Detect which cell encompasses the target text, then output its (x, y) center coordinate. 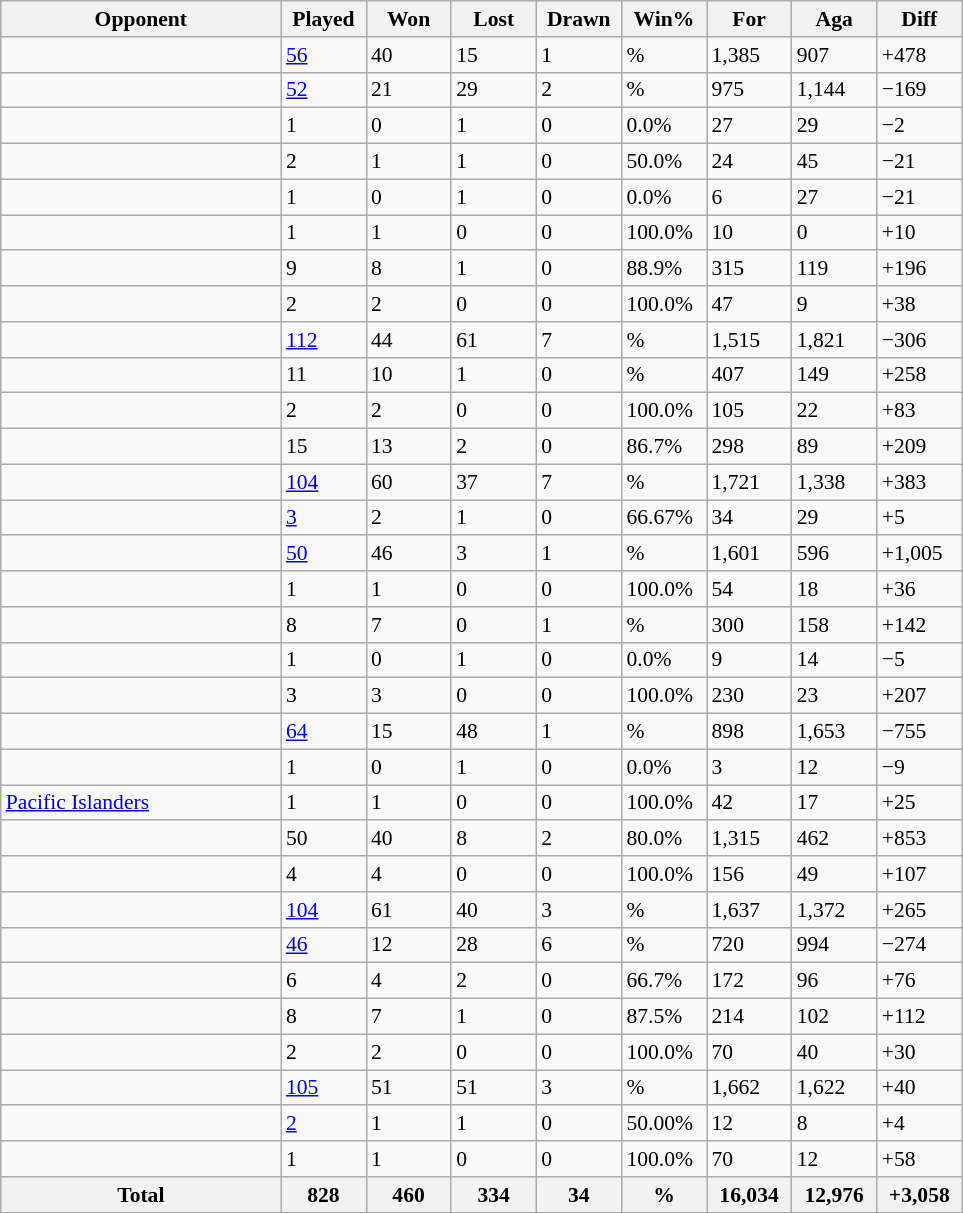
1,372 (834, 910)
60 (408, 482)
230 (748, 696)
18 (834, 589)
14 (834, 660)
+207 (920, 696)
+40 (920, 1088)
50.00% (664, 1124)
334 (494, 1195)
12,976 (834, 1195)
13 (408, 447)
22 (834, 411)
119 (834, 269)
407 (748, 375)
907 (834, 55)
1,721 (748, 482)
47 (748, 304)
−5 (920, 660)
−169 (920, 90)
+58 (920, 1159)
+142 (920, 625)
54 (748, 589)
16,034 (748, 1195)
11 (324, 375)
17 (834, 803)
Pacific Islanders (141, 803)
+209 (920, 447)
+1,005 (920, 554)
21 (408, 90)
300 (748, 625)
149 (834, 375)
1,653 (834, 732)
23 (834, 696)
Diff (920, 19)
+112 (920, 1017)
+25 (920, 803)
1,385 (748, 55)
28 (494, 945)
Win% (664, 19)
172 (748, 981)
44 (408, 340)
460 (408, 1195)
Drawn (578, 19)
Opponent (141, 19)
994 (834, 945)
50.0% (664, 162)
112 (324, 340)
158 (834, 625)
+3,058 (920, 1195)
1,601 (748, 554)
+383 (920, 482)
+107 (920, 874)
Total (141, 1195)
214 (748, 1017)
828 (324, 1195)
+853 (920, 839)
+4 (920, 1124)
64 (324, 732)
Won (408, 19)
+36 (920, 589)
Lost (494, 19)
86.7% (664, 447)
−9 (920, 767)
1,622 (834, 1088)
45 (834, 162)
42 (748, 803)
1,144 (834, 90)
56 (324, 55)
1,315 (748, 839)
898 (748, 732)
+258 (920, 375)
66.7% (664, 981)
+478 (920, 55)
80.0% (664, 839)
298 (748, 447)
88.9% (664, 269)
+5 (920, 518)
1,515 (748, 340)
Played (324, 19)
For (748, 19)
596 (834, 554)
315 (748, 269)
1,637 (748, 910)
−755 (920, 732)
102 (834, 1017)
−2 (920, 126)
66.67% (664, 518)
+83 (920, 411)
+76 (920, 981)
87.5% (664, 1017)
462 (834, 839)
+265 (920, 910)
−306 (920, 340)
975 (748, 90)
+196 (920, 269)
89 (834, 447)
156 (748, 874)
+30 (920, 1052)
96 (834, 981)
+38 (920, 304)
1,338 (834, 482)
720 (748, 945)
49 (834, 874)
52 (324, 90)
24 (748, 162)
48 (494, 732)
−274 (920, 945)
1,662 (748, 1088)
+10 (920, 233)
1,821 (834, 340)
Aga (834, 19)
37 (494, 482)
